Search for the cell housing the specified text and yield its (X, Y) center coordinate. 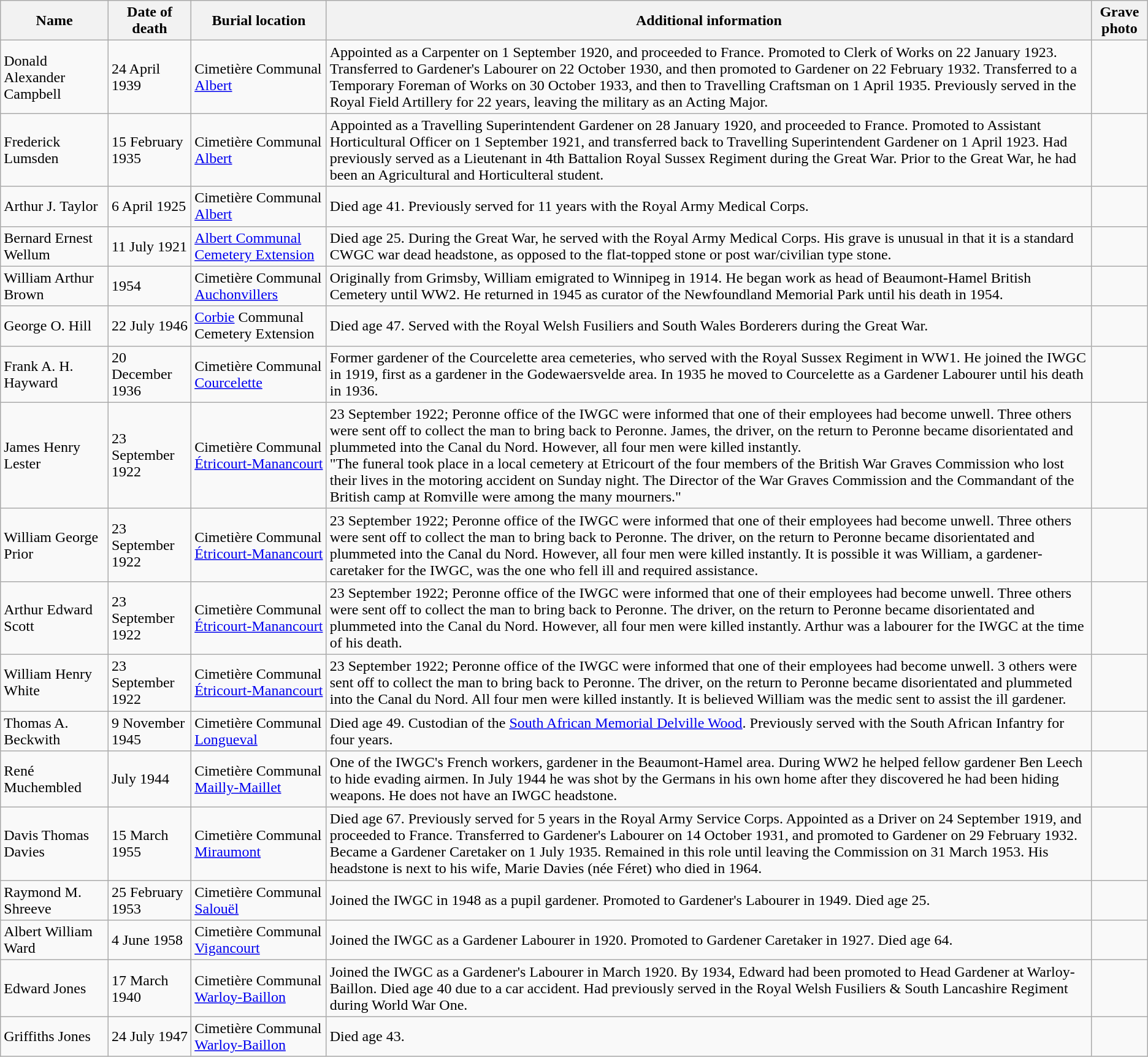
24 April 1939 (150, 77)
Died age 47. Served with the Royal Welsh Fusiliers and South Wales Borderers during the Great War. (709, 326)
Date of death (150, 21)
24 July 1947 (150, 1036)
William Arthur Brown (55, 286)
James Henry Lester (55, 455)
Cimetière Communal Vigancourt (259, 941)
9 November 1945 (150, 731)
Cimetière Communal Miraumont (259, 844)
15 March 1955 (150, 844)
René Muchembled (55, 779)
George O. Hill (55, 326)
Joined the IWGC as a Gardener Labourer in 1920. Promoted to Gardener Caretaker in 1927. Died age 64. (709, 941)
4 June 1958 (150, 941)
Cimetière Communal Mailly-Maillet (259, 779)
July 1944 (150, 779)
Thomas A. Beckwith (55, 731)
Albert William Ward (55, 941)
Name (55, 21)
Frederick Lumsden (55, 150)
Cimetière Communal Longueval (259, 731)
15 February 1935 (150, 150)
Frank A. H. Hayward (55, 374)
1954 (150, 286)
William Henry White (55, 682)
6 April 1925 (150, 206)
Bernard Ernest Wellum (55, 246)
Arthur Edward Scott (55, 618)
22 July 1946 (150, 326)
Albert Communal Cemetery Extension (259, 246)
Davis Thomas Davies (55, 844)
Joined the IWGC in 1948 as a pupil gardener. Promoted to Gardener's Labourer in 1949. Died age 25. (709, 900)
Burial location (259, 21)
Died age 43. (709, 1036)
Edward Jones (55, 988)
William George Prior (55, 544)
Died age 41. Previously served for 11 years with the Royal Army Medical Corps. (709, 206)
11 July 1921 (150, 246)
Griffiths Jones (55, 1036)
Cimetière Communal Courcelette (259, 374)
Corbie Communal Cemetery Extension (259, 326)
20 December 1936 (150, 374)
Arthur J. Taylor (55, 206)
Grave photo (1120, 21)
Donald Alexander Campbell (55, 77)
17 March 1940 (150, 988)
Died age 49. Custodian of the South African Memorial Delville Wood. Previously served with the South African Infantry for four years. (709, 731)
Additional information (709, 21)
Raymond M. Shreeve (55, 900)
25 February 1953 (150, 900)
Cimetière Communal Auchonvillers (259, 286)
Cimetière Communal Salouël (259, 900)
